Return the (x, y) coordinate for the center point of the cell that contains the specified text.  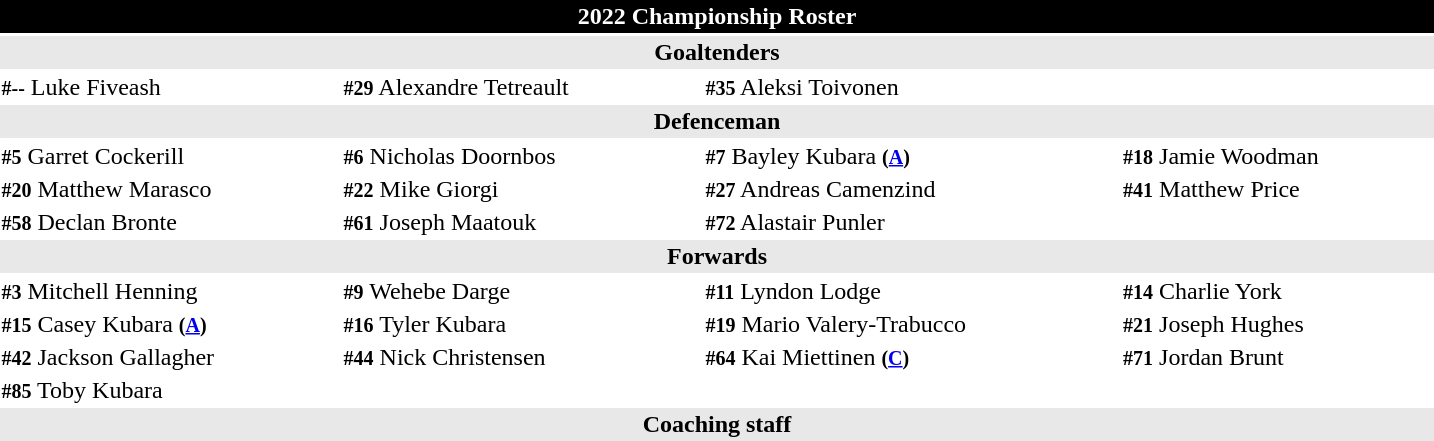
#20 Matthew Marasco (170, 189)
#22 Mike Giorgi (522, 189)
#19 Mario Valery-Trabucco (912, 324)
Goaltenders (717, 52)
#16 Tyler Kubara (522, 324)
#64 Kai Miettinen (C) (912, 357)
#61 Joseph Maatouk (522, 222)
#3 Mitchell Henning (170, 291)
2022 Championship Roster (717, 16)
Defenceman (717, 122)
#41 Matthew Price (1278, 189)
Forwards (717, 256)
#29 Alexandre Tetreault (522, 87)
#42 Jackson Gallagher (170, 357)
#21 Joseph Hughes (1278, 324)
#58 Declan Bronte (170, 222)
#71 Jordan Brunt (1278, 357)
#5 Garret Cockerill (170, 156)
#85 Toby Kubara (170, 390)
#-- Luke Fiveash (170, 87)
#15 Casey Kubara (A) (170, 324)
#35 Aleksi Toivonen (912, 87)
#18 Jamie Woodman (1278, 156)
#9 Wehebe Darge (522, 291)
#27 Andreas Camenzind (912, 189)
#14 Charlie York (1278, 291)
#72 Alastair Punler (912, 222)
#11 Lyndon Lodge (912, 291)
#7 Bayley Kubara (A) (912, 156)
Coaching staff (717, 424)
#44 Nick Christensen (522, 357)
#6 Nicholas Doornbos (522, 156)
